Search for the cell housing the specified text and yield its [x, y] center coordinate. 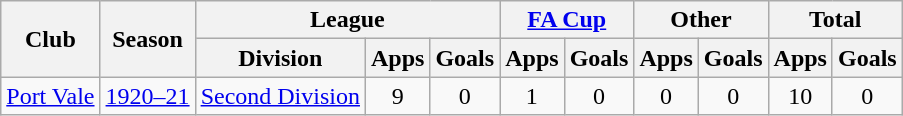
Season [148, 39]
10 [800, 96]
1920–21 [148, 96]
1 [532, 96]
Club [50, 39]
FA Cup [567, 20]
Total [835, 20]
League [348, 20]
Second Division [280, 96]
9 [397, 96]
Port Vale [50, 96]
Division [280, 58]
Other [701, 20]
